From the cell containing the given text, extract its center point as [x, y] coordinate. 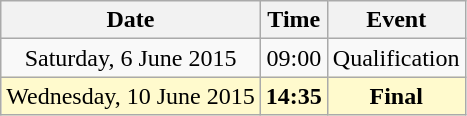
Saturday, 6 June 2015 [131, 58]
14:35 [294, 96]
Event [396, 20]
Final [396, 96]
Time [294, 20]
Wednesday, 10 June 2015 [131, 96]
Qualification [396, 58]
09:00 [294, 58]
Date [131, 20]
